From the cell containing the given text, extract its center point as [x, y] coordinate. 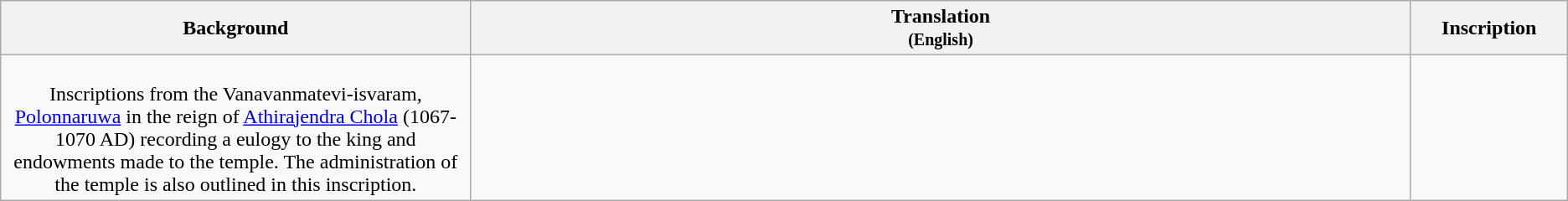
Translation(English) [941, 28]
Background [236, 28]
Inscription [1489, 28]
